From the cell containing the given text, extract its center point as (X, Y) coordinate. 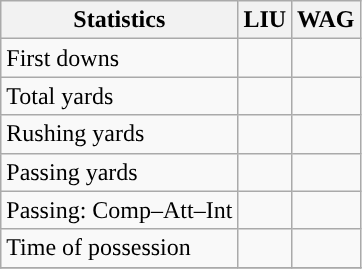
LIU (265, 20)
Passing yards (120, 172)
Total yards (120, 96)
Time of possession (120, 248)
Rushing yards (120, 134)
WAG (326, 20)
Passing: Comp–Att–Int (120, 210)
Statistics (120, 20)
First downs (120, 58)
